Pinpoint the cell where the given text exists, returning its (X, Y) midpoint coordinate. 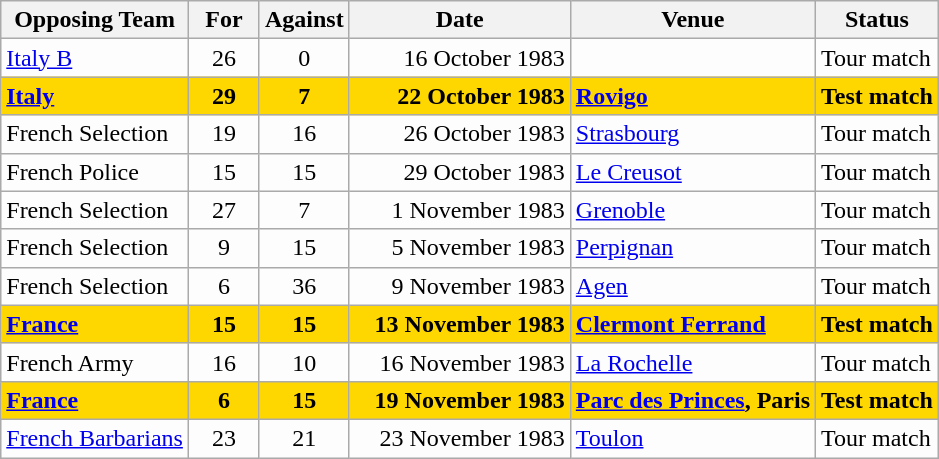
16 November 1983 (460, 362)
La Rochelle (692, 362)
French Barbarians (95, 438)
16 October 1983 (460, 58)
Status (878, 20)
French Police (95, 172)
Grenoble (692, 210)
Venue (692, 20)
Perpignan (692, 248)
22 October 1983 (460, 96)
Parc des Princes, Paris (692, 400)
13 November 1983 (460, 324)
23 November 1983 (460, 438)
Italy B (95, 58)
19 (224, 134)
9 November 1983 (460, 286)
Agen (692, 286)
5 November 1983 (460, 248)
26 October 1983 (460, 134)
Against (304, 20)
29 October 1983 (460, 172)
Clermont Ferrand (692, 324)
36 (304, 286)
9 (224, 248)
Rovigo (692, 96)
29 (224, 96)
Date (460, 20)
0 (304, 58)
1 November 1983 (460, 210)
27 (224, 210)
Italy (95, 96)
19 November 1983 (460, 400)
23 (224, 438)
Strasbourg (692, 134)
26 (224, 58)
10 (304, 362)
Le Creusot (692, 172)
21 (304, 438)
For (224, 20)
Toulon (692, 438)
French Army (95, 362)
Opposing Team (95, 20)
